Extract the [x, y] coordinate from the center of the cell holding the provided text.  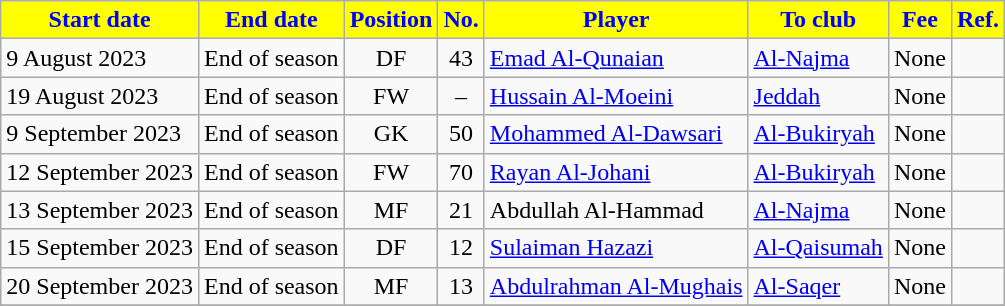
50 [461, 134]
No. [461, 20]
15 September 2023 [100, 248]
20 September 2023 [100, 286]
9 September 2023 [100, 134]
Abdullah Al-Hammad [616, 210]
Al-Saqer [818, 286]
To club [818, 20]
9 August 2023 [100, 58]
21 [461, 210]
Abdulrahman Al-Mughais [616, 286]
GK [391, 134]
12 [461, 248]
43 [461, 58]
Fee [920, 20]
Sulaiman Hazazi [616, 248]
Jeddah [818, 96]
Mohammed Al-Dawsari [616, 134]
Start date [100, 20]
Player [616, 20]
13 [461, 286]
19 August 2023 [100, 96]
Emad Al-Qunaian [616, 58]
Al-Qaisumah [818, 248]
12 September 2023 [100, 172]
13 September 2023 [100, 210]
Position [391, 20]
70 [461, 172]
Ref. [978, 20]
Hussain Al-Moeini [616, 96]
– [461, 96]
End date [271, 20]
Rayan Al-Johani [616, 172]
